Scan for the cell matching the given text and deliver its (X, Y) coordinate at center. 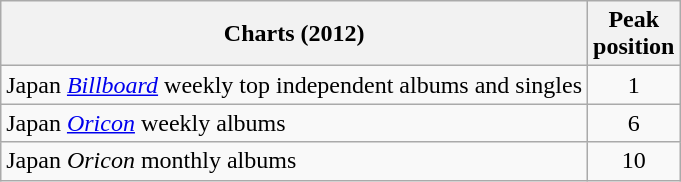
Japan Billboard weekly top independent albums and singles (294, 85)
Charts (2012) (294, 34)
1 (634, 85)
10 (634, 161)
Japan Oricon monthly albums (294, 161)
Peakposition (634, 34)
Japan Oricon weekly albums (294, 123)
6 (634, 123)
